Return the (X, Y) coordinate for the center point of the cell that contains the specified text.  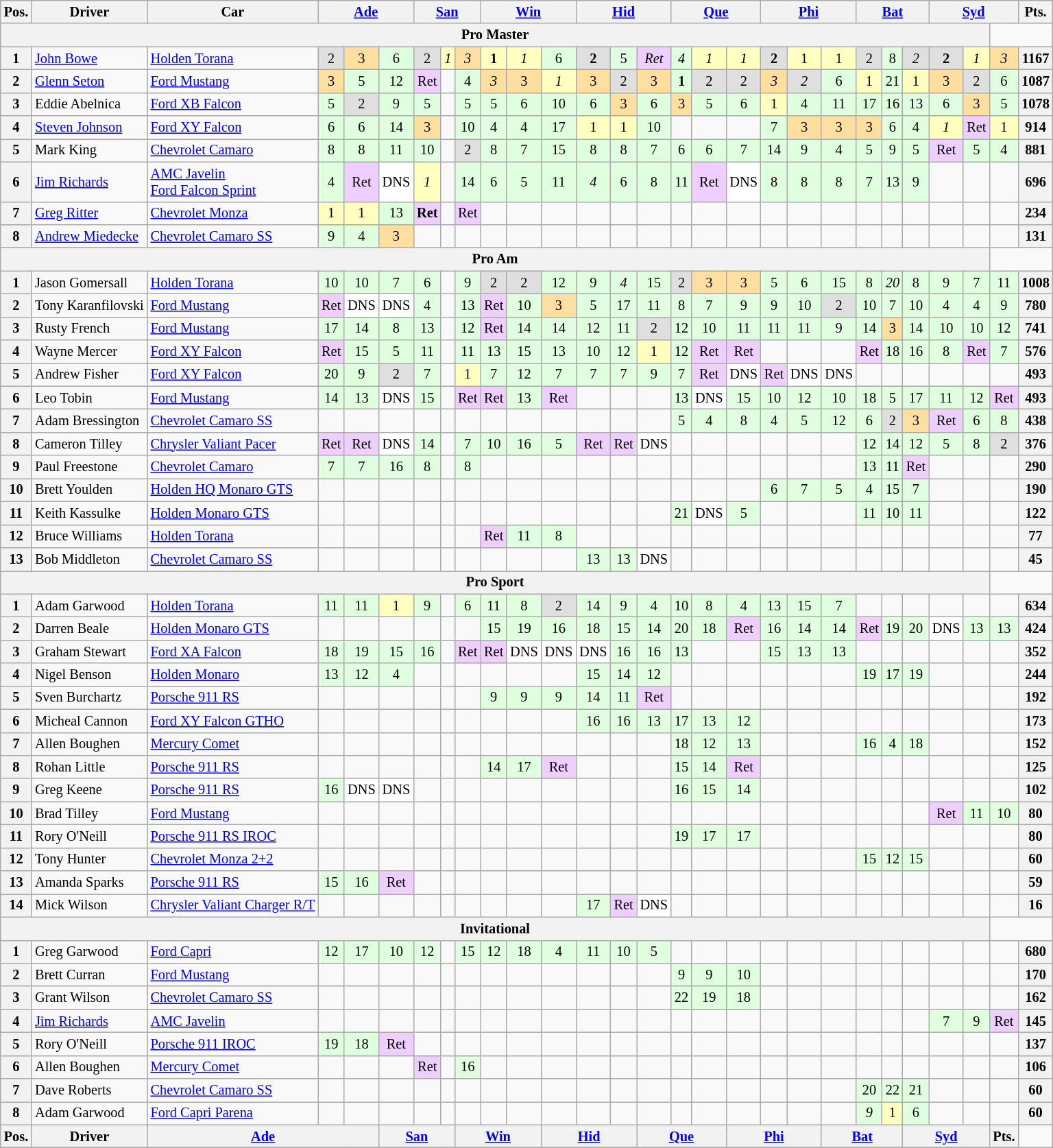
Greg Keene (89, 790)
Bruce Williams (89, 536)
145 (1035, 1021)
Amanda Sparks (89, 883)
Keith Kassulke (89, 513)
59 (1035, 883)
Ford Capri (233, 952)
Greg Garwood (89, 952)
Porsche 911 IROC (233, 1044)
696 (1035, 182)
Graham Stewart (89, 651)
576 (1035, 352)
Brett Curran (89, 974)
Andrew Miedecke (89, 236)
741 (1035, 328)
Pro Master (495, 35)
Grant Wilson (89, 998)
Adam Bressington (89, 420)
152 (1035, 744)
AMC Javelin (233, 1021)
Mark King (89, 150)
John Bowe (89, 58)
1087 (1035, 81)
Glenn Seton (89, 81)
77 (1035, 536)
Sven Burchartz (89, 697)
Invitational (495, 929)
Chrysler Valiant Charger R/T (233, 905)
Holden Monaro (233, 675)
AMC Javelin Ford Falcon Sprint (233, 182)
Paul Freestone (89, 467)
Greg Ritter (89, 213)
234 (1035, 213)
Chevrolet Monza (233, 213)
634 (1035, 606)
106 (1035, 1067)
Tony Karanfilovski (89, 305)
Pro Sport (495, 582)
438 (1035, 420)
Ford Capri Parena (233, 1113)
Brad Tilley (89, 813)
Chevrolet Monza 2+2 (233, 859)
244 (1035, 675)
290 (1035, 467)
Tony Hunter (89, 859)
Rohan Little (89, 767)
Car (233, 12)
424 (1035, 628)
173 (1035, 721)
1008 (1035, 283)
Holden HQ Monaro GTS (233, 490)
Ford XY Falcon GTHO (233, 721)
Bob Middleton (89, 559)
122 (1035, 513)
780 (1035, 305)
Brett Youlden (89, 490)
Chrysler Valiant Pacer (233, 444)
914 (1035, 128)
Porsche 911 RS IROC (233, 836)
Wayne Mercer (89, 352)
Pro Am (495, 259)
Cameron Tilley (89, 444)
376 (1035, 444)
45 (1035, 559)
102 (1035, 790)
Mick Wilson (89, 905)
Steven Johnson (89, 128)
Jason Gomersall (89, 283)
Andrew Fisher (89, 374)
Ford XA Falcon (233, 651)
Darren Beale (89, 628)
170 (1035, 974)
Rusty French (89, 328)
1078 (1035, 104)
680 (1035, 952)
137 (1035, 1044)
881 (1035, 150)
192 (1035, 697)
1167 (1035, 58)
Micheal Cannon (89, 721)
352 (1035, 651)
Dave Roberts (89, 1090)
Ford XB Falcon (233, 104)
Leo Tobin (89, 398)
190 (1035, 490)
162 (1035, 998)
125 (1035, 767)
Nigel Benson (89, 675)
Eddie Abelnica (89, 104)
131 (1035, 236)
